Determine the (x, y) coordinate at the center of the cell enclosing the given text.  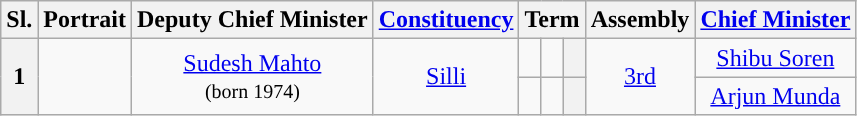
Assembly (640, 20)
Chief Minister (776, 20)
Deputy Chief Minister (253, 20)
Portrait (85, 20)
Shibu Soren (776, 58)
3rd (640, 77)
Sl. (20, 20)
Constituency (446, 20)
Term (552, 20)
1 (20, 77)
Silli (446, 77)
Arjun Munda (776, 96)
Sudesh Mahto(born 1974) (253, 77)
